Provide the (X, Y) coordinate of the cell's center where the given text is located.  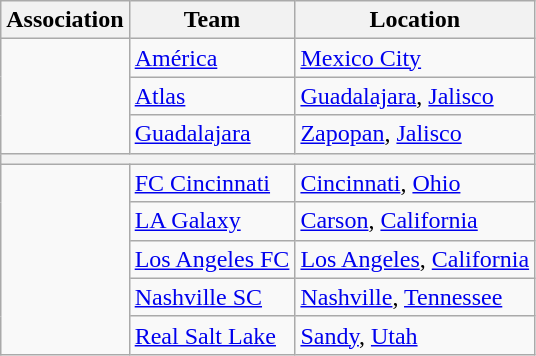
Guadalajara (212, 134)
América (212, 58)
Los Angeles FC (212, 259)
LA Galaxy (212, 221)
Mexico City (415, 58)
Nashville, Tennessee (415, 297)
Sandy, Utah (415, 335)
Los Angeles, California (415, 259)
Association (65, 20)
FC Cincinnati (212, 183)
Atlas (212, 96)
Cincinnati, Ohio (415, 183)
Guadalajara, Jalisco (415, 96)
Location (415, 20)
Real Salt Lake (212, 335)
Team (212, 20)
Zapopan, Jalisco (415, 134)
Nashville SC (212, 297)
Carson, California (415, 221)
